For the text-containing cell, return its midpoint in [x, y] coordinate format. 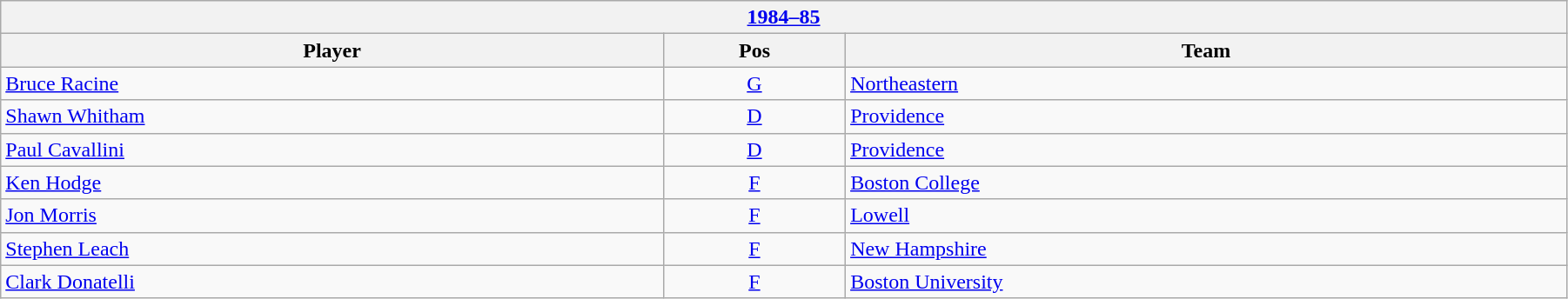
Lowell [1206, 216]
1984–85 [784, 17]
Team [1206, 50]
Shawn Whitham [332, 116]
Paul Cavallini [332, 149]
Clark Donatelli [332, 282]
Boston College [1206, 183]
Jon Morris [332, 216]
Pos [754, 50]
Bruce Racine [332, 83]
Boston University [1206, 282]
Ken Hodge [332, 183]
G [754, 83]
New Hampshire [1206, 249]
Player [332, 50]
Northeastern [1206, 83]
Stephen Leach [332, 249]
